Identify which cell holds the provided text, then report its (x, y) central coordinate. 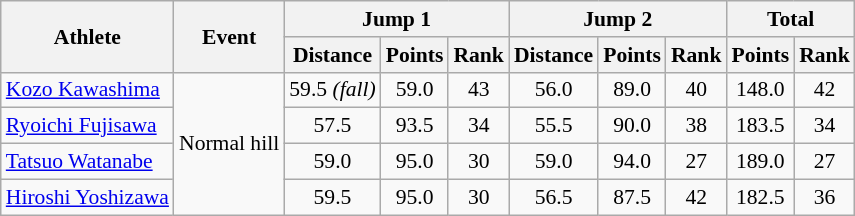
189.0 (760, 162)
148.0 (760, 90)
Kozo Kawashima (88, 90)
94.0 (632, 162)
36 (824, 197)
56.5 (554, 197)
Normal hill (229, 143)
59.5 (332, 197)
183.5 (760, 126)
43 (478, 90)
40 (696, 90)
56.0 (554, 90)
Athlete (88, 36)
Jump 2 (618, 19)
Ryoichi Fujisawa (88, 126)
Hiroshi Yoshizawa (88, 197)
38 (696, 126)
Total (790, 19)
182.5 (760, 197)
59.5 (fall) (332, 90)
93.5 (415, 126)
Event (229, 36)
55.5 (554, 126)
Jump 1 (396, 19)
90.0 (632, 126)
87.5 (632, 197)
Tatsuo Watanabe (88, 162)
89.0 (632, 90)
57.5 (332, 126)
